Output the (x, y) coordinate of the center of the cell containing the given text.  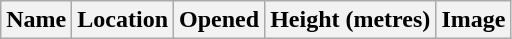
Opened (220, 20)
Name (36, 20)
Height (metres) (350, 20)
Location (123, 20)
Image (474, 20)
